Search for the cell housing the specified text and yield its (x, y) center coordinate. 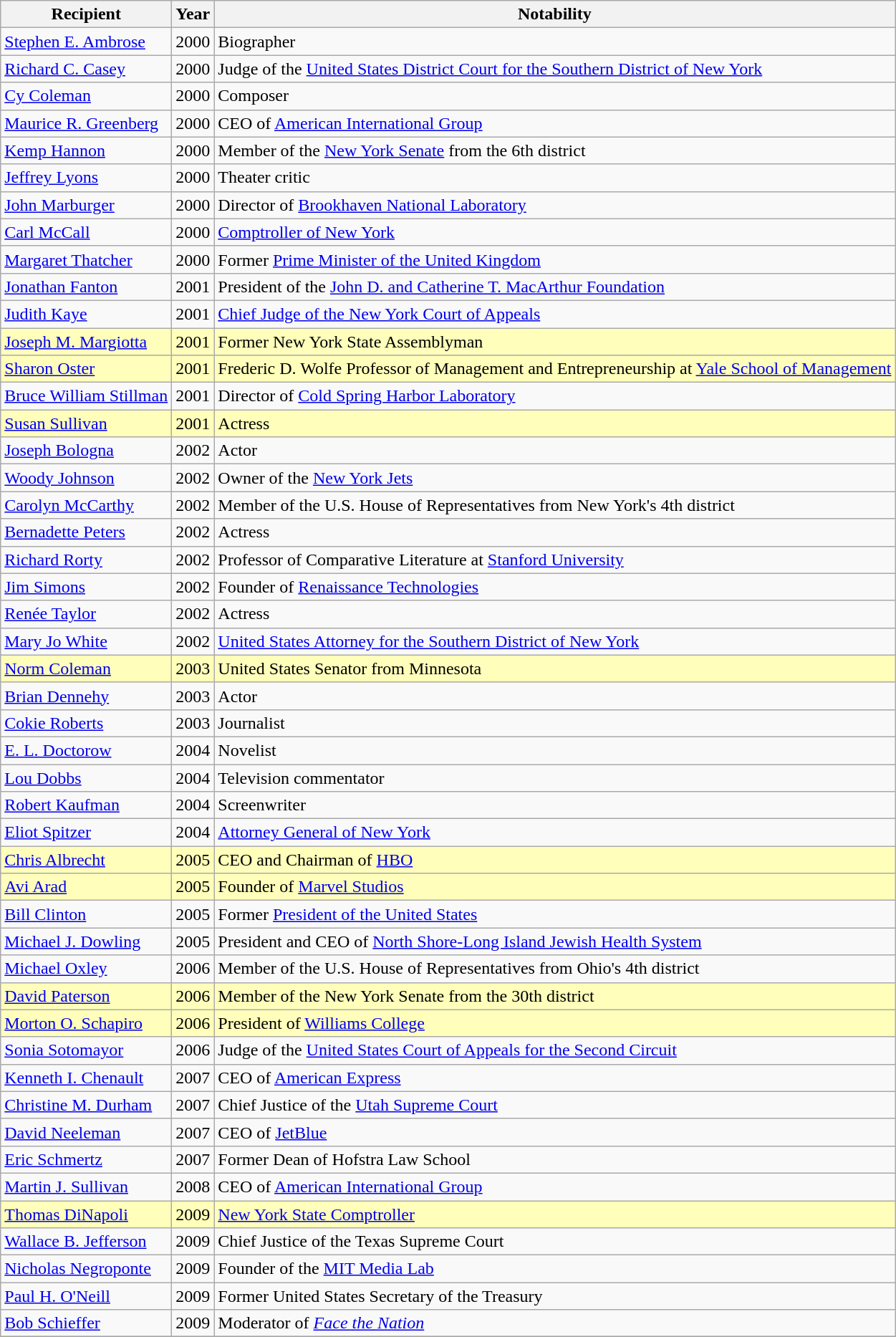
Member of the U.S. House of Representatives from New York's 4th district (554, 505)
Paul H. O'Neill (86, 1296)
David Paterson (86, 996)
Owner of the New York Jets (554, 478)
Michael Oxley (86, 969)
Kenneth I. Chenault (86, 1078)
Judge of the United States Court of Appeals for the Second Circuit (554, 1050)
Theater critic (554, 178)
Former New York State Assemblyman (554, 342)
Professor of Comparative Literature at Stanford University (554, 560)
Chief Judge of the New York Court of Appeals (554, 314)
Former President of the United States (554, 914)
Michael J. Dowling (86, 941)
Lou Dobbs (86, 777)
Norm Coleman (86, 668)
CEO of American Express (554, 1078)
Morton O. Schapiro (86, 1023)
Bob Schieffer (86, 1323)
Carl McCall (86, 232)
Frederic D. Wolfe Professor of Management and Entrepreneurship at Yale School of Management (554, 369)
Journalist (554, 723)
Judge of the United States District Court for the Southern District of New York (554, 69)
Jonathan Fanton (86, 287)
Former Prime Minister of the United Kingdom (554, 259)
Margaret Thatcher (86, 259)
Sharon Oster (86, 369)
Thomas DiNapoli (86, 1214)
E. L. Doctorow (86, 750)
Jim Simons (86, 587)
Year (193, 14)
Susan Sullivan (86, 423)
Martin J. Sullivan (86, 1187)
Director of Cold Spring Harbor Laboratory (554, 396)
President of the John D. and Catherine T. MacArthur Foundation (554, 287)
Bill Clinton (86, 914)
Notability (554, 14)
Chief Justice of the Texas Supreme Court (554, 1242)
Member of the U.S. House of Representatives from Ohio's 4th district (554, 969)
Recipient (86, 14)
Founder of the MIT Media Lab (554, 1269)
Eliot Spitzer (86, 833)
Wallace B. Jefferson (86, 1242)
Former Dean of Hofstra Law School (554, 1159)
Joseph M. Margiotta (86, 342)
David Neeleman (86, 1132)
Carolyn McCarthy (86, 505)
Kemp Hannon (86, 150)
Robert Kaufman (86, 805)
Richard Rorty (86, 560)
Biographer (554, 42)
Bruce William Stillman (86, 396)
Screenwriter (554, 805)
John Marburger (86, 205)
Jeffrey Lyons (86, 178)
Member of the New York Senate from the 6th district (554, 150)
Christine M. Durham (86, 1105)
Chris Albrecht (86, 860)
Brian Dennehy (86, 696)
Renée Taylor (86, 614)
Composer (554, 96)
Eric Schmertz (86, 1159)
New York State Comptroller (554, 1214)
Nicholas Negroponte (86, 1269)
Chief Justice of the Utah Supreme Court (554, 1105)
Cy Coleman (86, 96)
Richard C. Casey (86, 69)
Maurice R. Greenberg (86, 123)
President and CEO of North Shore-Long Island Jewish Health System (554, 941)
Cokie Roberts (86, 723)
Founder of Marvel Studios (554, 887)
Attorney General of New York (554, 833)
Sonia Sotomayor (86, 1050)
Novelist (554, 750)
Judith Kaye (86, 314)
Member of the New York Senate from the 30th district (554, 996)
Avi Arad (86, 887)
Joseph Bologna (86, 451)
Director of Brookhaven National Laboratory (554, 205)
Bernadette Peters (86, 532)
CEO and Chairman of HBO (554, 860)
CEO of JetBlue (554, 1132)
2008 (193, 1187)
United States Senator from Minnesota (554, 668)
Television commentator (554, 777)
United States Attorney for the Southern District of New York (554, 641)
Founder of Renaissance Technologies (554, 587)
Former United States Secretary of the Treasury (554, 1296)
Comptroller of New York (554, 232)
Mary Jo White (86, 641)
Stephen E. Ambrose (86, 42)
Woody Johnson (86, 478)
President of Williams College (554, 1023)
Moderator of Face the Nation (554, 1323)
